Return the [x, y] coordinate for the center point of the cell that contains the specified text.  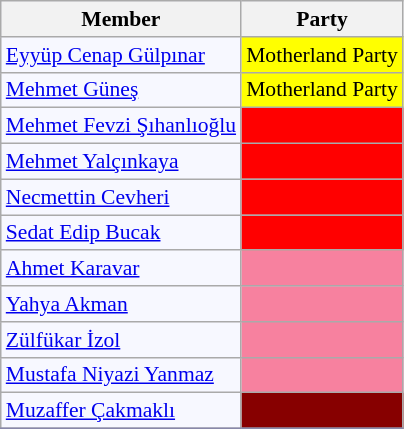
Mehmet Güneş [121, 90]
Zülfükar İzol [121, 340]
Necmettin Cevheri [121, 197]
Mehmet Fevzi Şıhanlıoğlu [121, 126]
Ahmet Karavar [121, 269]
Mustafa Niyazi Yanmaz [121, 375]
Mehmet Yalçınkaya [121, 162]
Sedat Edip Bucak [121, 233]
Party [322, 19]
Eyyüp Cenap Gülpınar [121, 55]
Yahya Akman [121, 304]
Muzaffer Çakmaklı [121, 411]
Member [121, 19]
